Capture the cell that displays the provided text and extract its [X, Y] central coordinate. 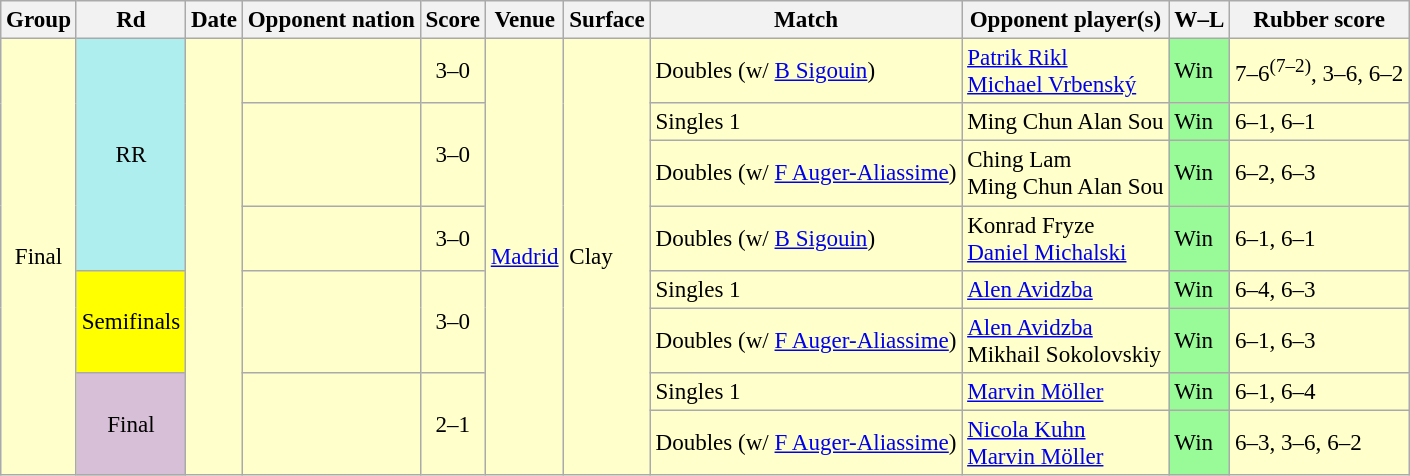
Ming Chun Alan Sou [1066, 122]
Rd [130, 20]
7–6(7–2), 3–6, 6–2 [1320, 72]
6–3, 3–6, 6–2 [1320, 444]
6–1, 6–3 [1320, 340]
Ching LamMing Chun Alan Sou [1066, 174]
6–2, 6–3 [1320, 174]
Venue [524, 20]
2–1 [452, 424]
Patrik RiklMichael Vrbenský [1066, 72]
Clay [607, 257]
Konrad FryzeDaniel Michalski [1066, 238]
Opponent player(s) [1066, 20]
Score [452, 20]
Opponent nation [331, 20]
6–1, 6–4 [1320, 392]
Group [39, 20]
Semifinals [130, 322]
Match [806, 20]
Marvin Möller [1066, 392]
W–L [1200, 20]
Nicola KuhnMarvin Möller [1066, 444]
RR [130, 155]
6–4, 6–3 [1320, 290]
Alen AvidzbaMikhail Sokolovskiy [1066, 340]
Alen Avidzba [1066, 290]
Madrid [524, 257]
Rubber score [1320, 20]
Surface [607, 20]
Date [214, 20]
